Extract the [x, y] coordinate from the center of the cell holding the provided text.  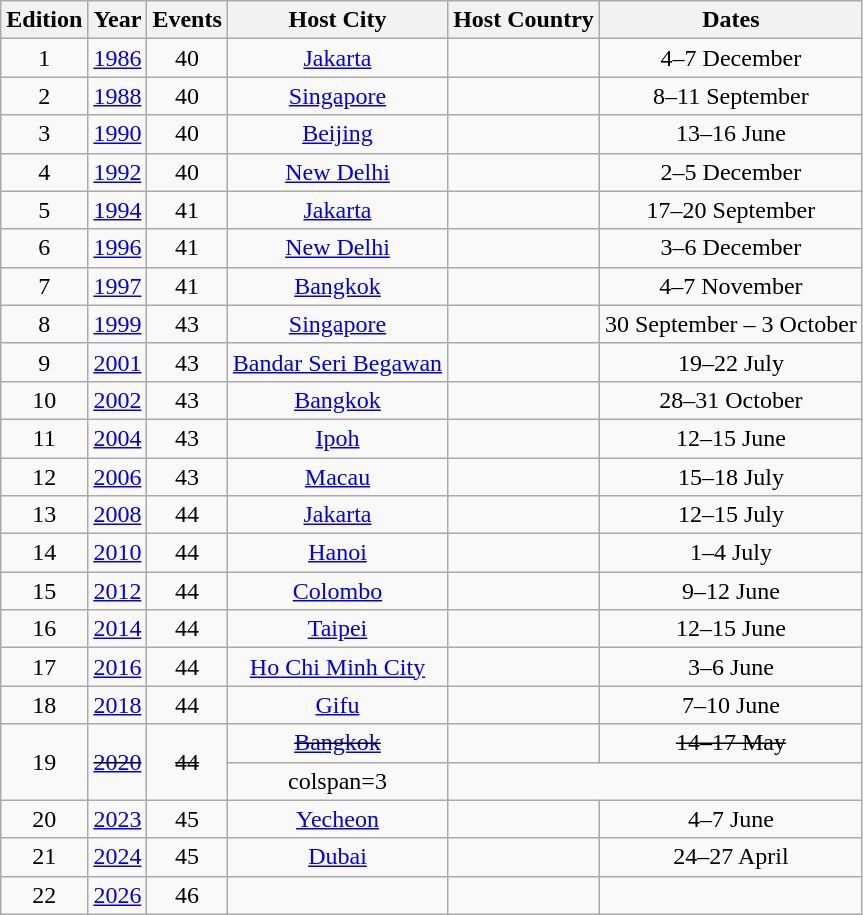
2016 [118, 667]
3–6 December [730, 248]
Host City [337, 20]
17–20 September [730, 210]
4–7 December [730, 58]
Colombo [337, 591]
14 [44, 553]
18 [44, 705]
Bandar Seri Begawan [337, 362]
4–7 June [730, 819]
9 [44, 362]
2023 [118, 819]
2001 [118, 362]
4–7 November [730, 286]
1992 [118, 172]
9–12 June [730, 591]
8–11 September [730, 96]
2014 [118, 629]
3–6 June [730, 667]
46 [187, 895]
2008 [118, 515]
13–16 June [730, 134]
15–18 July [730, 477]
2–5 December [730, 172]
Year [118, 20]
24–27 April [730, 857]
1–4 July [730, 553]
Beijing [337, 134]
Dubai [337, 857]
2010 [118, 553]
30 September – 3 October [730, 324]
Edition [44, 20]
1997 [118, 286]
17 [44, 667]
8 [44, 324]
13 [44, 515]
1990 [118, 134]
2024 [118, 857]
6 [44, 248]
28–31 October [730, 400]
12 [44, 477]
1996 [118, 248]
Gifu [337, 705]
4 [44, 172]
Events [187, 20]
Ho Chi Minh City [337, 667]
Macau [337, 477]
5 [44, 210]
Taipei [337, 629]
12–15 July [730, 515]
2012 [118, 591]
Yecheon [337, 819]
11 [44, 438]
1999 [118, 324]
Ipoh [337, 438]
1986 [118, 58]
2004 [118, 438]
1994 [118, 210]
2 [44, 96]
2006 [118, 477]
2020 [118, 762]
2026 [118, 895]
21 [44, 857]
14–17 May [730, 743]
2018 [118, 705]
10 [44, 400]
1 [44, 58]
colspan=3 [337, 781]
15 [44, 591]
2002 [118, 400]
20 [44, 819]
7–10 June [730, 705]
Dates [730, 20]
3 [44, 134]
1988 [118, 96]
19–22 July [730, 362]
16 [44, 629]
Hanoi [337, 553]
7 [44, 286]
Host Country [524, 20]
19 [44, 762]
22 [44, 895]
